Return (x, y) of the center of cell containing provided text 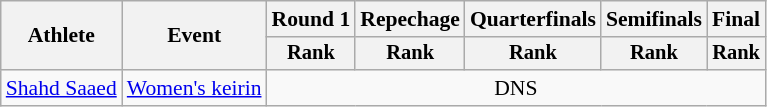
Shahd Saaed (62, 88)
Semifinals (654, 19)
Repechage (410, 19)
DNS (516, 88)
Women's keirin (194, 88)
Quarterfinals (533, 19)
Round 1 (312, 19)
Event (194, 36)
Final (736, 19)
Athlete (62, 36)
